Capture the cell that displays the provided text and extract its [x, y] central coordinate. 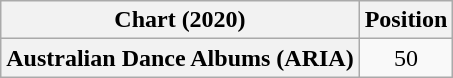
Australian Dance Albums (ARIA) [180, 58]
50 [406, 58]
Chart (2020) [180, 20]
Position [406, 20]
